Find where the given text appears and provide that cell's center as (X, Y) coordinate. 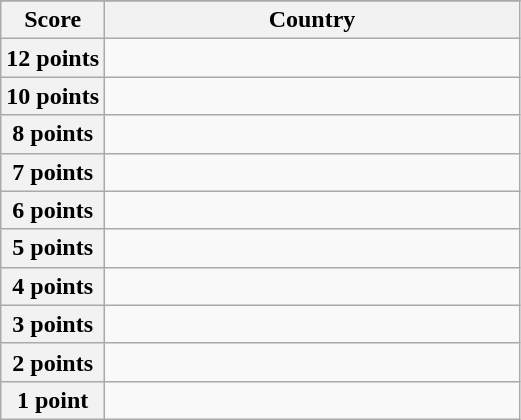
8 points (53, 134)
5 points (53, 248)
10 points (53, 96)
4 points (53, 286)
Country (312, 20)
6 points (53, 210)
2 points (53, 362)
1 point (53, 400)
7 points (53, 172)
12 points (53, 58)
Score (53, 20)
3 points (53, 324)
